Return [X, Y] of the center of cell containing provided text 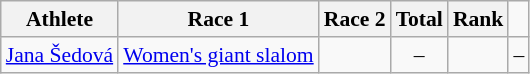
Jana Šedová [60, 55]
Athlete [60, 19]
Race 1 [218, 19]
Women's giant slalom [218, 55]
Rank [478, 19]
Total [420, 19]
Race 2 [355, 19]
